Scan for the cell matching the given text and deliver its (x, y) coordinate at center. 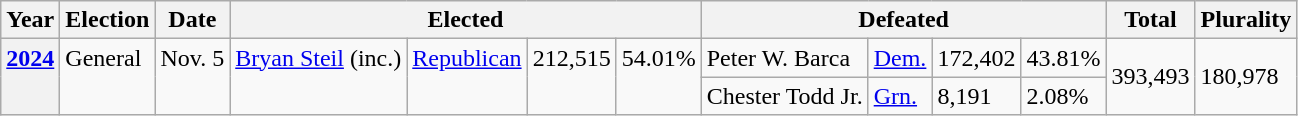
Dem. (900, 58)
Total (1150, 20)
Grn. (900, 96)
Republican (467, 77)
General (108, 77)
Nov. 5 (192, 77)
2024 (30, 77)
8,191 (976, 96)
Defeated (904, 20)
Bryan Steil (inc.) (318, 77)
393,493 (1150, 77)
Elected (466, 20)
Election (108, 20)
172,402 (976, 58)
54.01% (658, 77)
Chester Todd Jr. (784, 96)
212,515 (572, 77)
43.81% (1064, 58)
Peter W. Barca (784, 58)
Plurality (1246, 20)
180,978 (1246, 77)
2.08% (1064, 96)
Year (30, 20)
Date (192, 20)
